Detect which cell encompasses the target text, then output its (x, y) center coordinate. 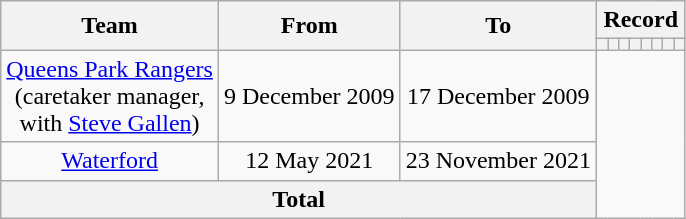
Total (299, 199)
9 December 2009 (309, 96)
Waterford (110, 161)
From (309, 26)
23 November 2021 (498, 161)
Queens Park Rangers(caretaker manager, with Steve Gallen) (110, 96)
Record (640, 20)
12 May 2021 (309, 161)
Team (110, 26)
To (498, 26)
17 December 2009 (498, 96)
